Locate the cell with the specified text and output its [x, y] center coordinate. 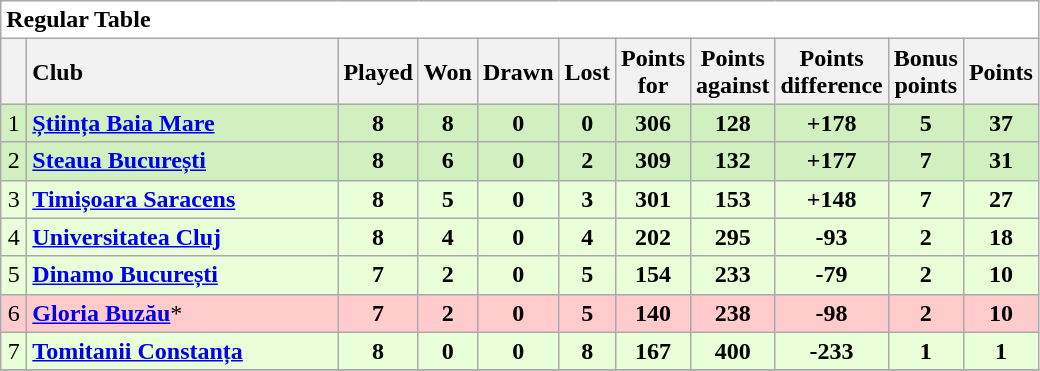
Points [1000, 72]
37 [1000, 123]
238 [733, 313]
Știința Baia Mare [182, 123]
295 [733, 237]
233 [733, 275]
Timișoara Saracens [182, 199]
27 [1000, 199]
Tomitanii Constanța [182, 351]
301 [652, 199]
400 [733, 351]
+178 [832, 123]
306 [652, 123]
Steaua București [182, 161]
Club [182, 72]
128 [733, 123]
Lost [587, 72]
-93 [832, 237]
Points difference [832, 72]
Bonus points [926, 72]
-79 [832, 275]
+148 [832, 199]
31 [1000, 161]
+177 [832, 161]
18 [1000, 237]
Played [378, 72]
154 [652, 275]
Drawn [518, 72]
153 [733, 199]
Points for [652, 72]
Regular Table [520, 20]
-233 [832, 351]
Won [448, 72]
140 [652, 313]
Universitatea Cluj [182, 237]
Gloria Buzău* [182, 313]
309 [652, 161]
132 [733, 161]
Points against [733, 72]
Dinamo București [182, 275]
202 [652, 237]
167 [652, 351]
-98 [832, 313]
